Extract the (X, Y) coordinate from the center of the cell holding the provided text.  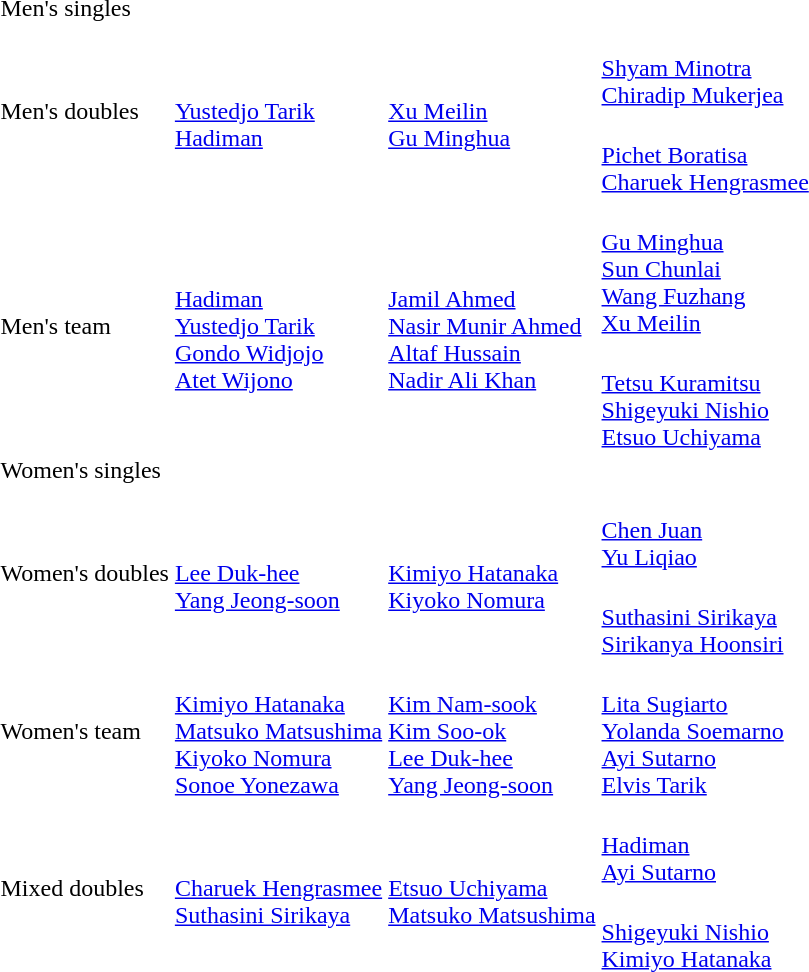
HadimanYustedjo TarikGondo WidjojoAtet Wijono (278, 326)
Xu MeilinGu Minghua (492, 112)
Yustedjo TarikHadiman (278, 112)
Kimiyo HatanakaMatsuko MatsushimaKiyoko NomuraSonoe Yonezawa (278, 731)
Kim Nam-sookKim Soo-okLee Duk-heeYang Jeong-soon (492, 731)
Lee Duk-heeYang Jeong-soon (278, 574)
Jamil AhmedNasir Munir AhmedAltaf HussainNadir Ali Khan (492, 326)
Kimiyo HatanakaKiyoko Nomura (492, 574)
